Capture the cell that displays the provided text and extract its [X, Y] central coordinate. 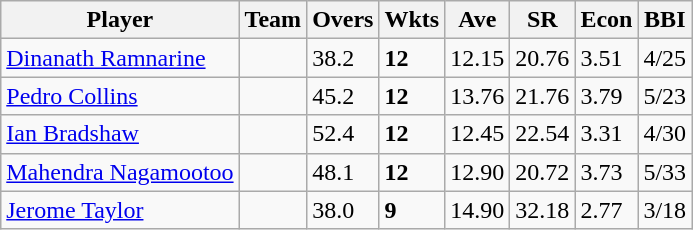
38.2 [343, 58]
Team [273, 20]
20.76 [542, 58]
3.31 [606, 134]
BBI [665, 20]
13.76 [478, 96]
Ave [478, 20]
Overs [343, 20]
3.73 [606, 172]
3/18 [665, 210]
Econ [606, 20]
9 [412, 210]
22.54 [542, 134]
2.77 [606, 210]
12.45 [478, 134]
Mahendra Nagamootoo [120, 172]
5/23 [665, 96]
4/25 [665, 58]
Jerome Taylor [120, 210]
Ian Bradshaw [120, 134]
14.90 [478, 210]
12.15 [478, 58]
SR [542, 20]
Pedro Collins [120, 96]
48.1 [343, 172]
Wkts [412, 20]
38.0 [343, 210]
5/33 [665, 172]
3.79 [606, 96]
21.76 [542, 96]
Player [120, 20]
3.51 [606, 58]
45.2 [343, 96]
Dinanath Ramnarine [120, 58]
4/30 [665, 134]
20.72 [542, 172]
12.90 [478, 172]
32.18 [542, 210]
52.4 [343, 134]
